Scan for the cell matching the given text and deliver its [x, y] coordinate at center. 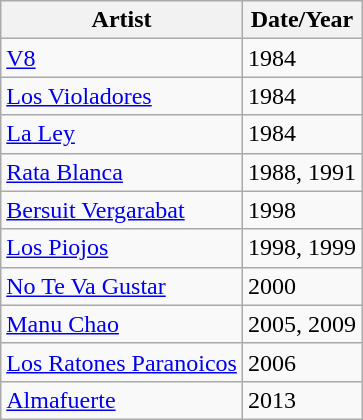
2006 [302, 362]
2013 [302, 400]
Rata Blanca [122, 172]
1988, 1991 [302, 172]
Date/Year [302, 20]
Los Piojos [122, 248]
Los Violadores [122, 96]
Bersuit Vergarabat [122, 210]
1998, 1999 [302, 248]
V8 [122, 58]
Artist [122, 20]
No Te Va Gustar [122, 286]
2005, 2009 [302, 324]
Manu Chao [122, 324]
Almafuerte [122, 400]
La Ley [122, 134]
1998 [302, 210]
2000 [302, 286]
Los Ratones Paranoicos [122, 362]
